For the text-containing cell, return its midpoint in [X, Y] coordinate format. 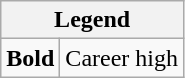
Bold [30, 58]
Career high [122, 58]
Legend [92, 20]
